Scan for the cell matching the given text and deliver its (X, Y) coordinate at center. 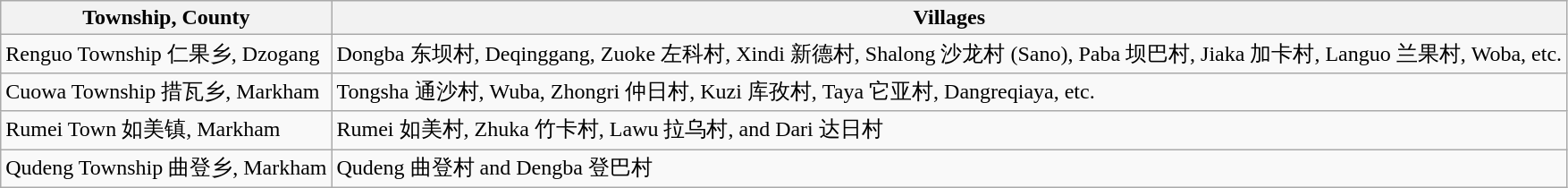
Cuowa Township 措瓦乡, Markham (166, 91)
Renguo Township 仁果乡, Dzogang (166, 54)
Tongsha 通沙村, Wuba, Zhongri 仲日村, Kuzi 库孜村, Taya 它亚村, Dangreqiaya, etc. (949, 91)
Qudeng 曲登村 and Dengba 登巴村 (949, 168)
Villages (949, 18)
Qudeng Township 曲登乡, Markham (166, 168)
Dongba 东坝村, Deqinggang, Zuoke 左科村, Xindi 新德村, Shalong 沙龙村 (Sano), Paba 坝巴村, Jiaka 加卡村, Languo 兰果村, Woba, etc. (949, 54)
Rumei 如美村, Zhuka 竹卡村, Lawu 拉乌村, and Dari 达日村 (949, 131)
Township, County (166, 18)
Rumei Town 如美镇, Markham (166, 131)
